Extract the [x, y] coordinate from the center of the cell holding the provided text.  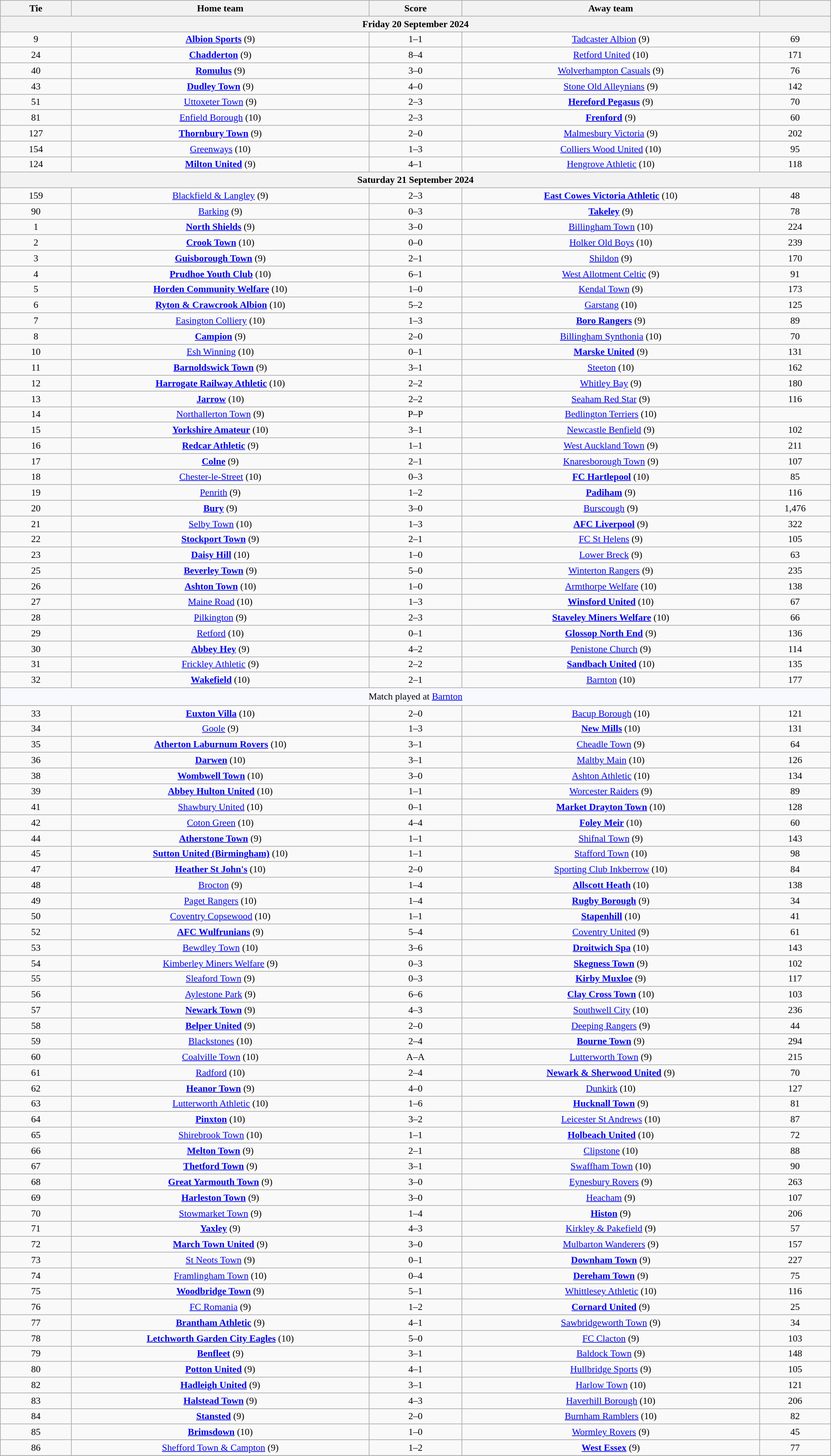
Bury (9) [220, 508]
Kendal Town (9) [611, 289]
New Mills (10) [611, 729]
Billingham Town (10) [611, 227]
Yaxley (9) [220, 1229]
235 [795, 571]
Holbeach United (10) [611, 1135]
Cheadle Town (9) [611, 745]
Haverhill Borough (10) [611, 1401]
Hereford Pegasus (9) [611, 102]
42 [36, 823]
Harlow Town (10) [611, 1385]
Lutterworth Town (9) [611, 1057]
12 [36, 383]
Burscough (9) [611, 508]
Rugby Borough (9) [611, 901]
20 [36, 508]
Radford (10) [220, 1073]
126 [795, 760]
AFC Liverpool (9) [611, 524]
0–0 [415, 243]
170 [795, 258]
91 [795, 274]
86 [36, 1448]
Sandbach United (10) [611, 664]
FC Romania (9) [220, 1307]
68 [36, 1182]
Melton Town (9) [220, 1151]
Dudley Town (9) [220, 86]
18 [36, 477]
Newcastle Benfield (9) [611, 430]
Leicester St Andrews (10) [611, 1120]
52 [36, 932]
FC Hartlepool (10) [611, 477]
Barnton (10) [611, 680]
Newark & Sherwood United (9) [611, 1073]
6–6 [415, 995]
Atherstone Town (9) [220, 839]
14 [36, 414]
Marske United (9) [611, 352]
22 [36, 539]
95 [795, 149]
54 [36, 964]
Bourne Town (9) [611, 1042]
3 [36, 258]
Bedlington Terriers (10) [611, 414]
4 [36, 274]
Hucknall Town (9) [611, 1104]
7 [36, 321]
142 [795, 86]
Shirebrook Town (10) [220, 1135]
Great Yarmouth Town (9) [220, 1182]
157 [795, 1245]
Brimsdown (10) [220, 1432]
Worcester Raiders (9) [611, 792]
Coton Green (10) [220, 823]
Stockport Town (9) [220, 539]
43 [36, 86]
Billingham Synthonia (10) [611, 336]
98 [795, 854]
A–A [415, 1057]
79 [36, 1354]
Boro Rangers (9) [611, 321]
148 [795, 1354]
Eynesbury Rovers (9) [611, 1182]
114 [795, 649]
Abbey Hey (9) [220, 649]
11 [36, 368]
Beverley Town (9) [220, 571]
Malmesbury Victoria (9) [611, 133]
Chadderton (9) [220, 55]
AFC Wulfrunians (9) [220, 932]
Armthorpe Welfare (10) [611, 586]
6–1 [415, 274]
87 [795, 1120]
38 [36, 776]
9 [36, 39]
Harrogate Railway Athletic (10) [220, 383]
Woodbridge Town (9) [220, 1292]
Bewdley Town (10) [220, 948]
1,476 [795, 508]
80 [36, 1370]
Clipstone (10) [611, 1151]
Score [415, 8]
0–4 [415, 1276]
173 [795, 289]
5 [36, 289]
Mulbarton Wanderers (9) [611, 1245]
Heacham (9) [611, 1198]
Sporting Club Inkberrow (10) [611, 870]
3–2 [415, 1120]
Steeton (10) [611, 368]
35 [36, 745]
Foley Meir (10) [611, 823]
Shawbury United (10) [220, 807]
Clay Cross Town (10) [611, 995]
215 [795, 1057]
Cornard United (9) [611, 1307]
117 [795, 979]
Wolverhampton Casuals (9) [611, 71]
135 [795, 664]
Seaham Red Star (9) [611, 399]
Lower Breck (9) [611, 555]
30 [36, 649]
St Neots Town (9) [220, 1260]
47 [36, 870]
Benfleet (9) [220, 1354]
Ashton Athletic (10) [611, 776]
Southwell City (10) [611, 1010]
Stapenhill (10) [611, 917]
Whittlesey Athletic (10) [611, 1292]
Potton United (9) [220, 1370]
Whitley Bay (9) [611, 383]
Horden Community Welfare (10) [220, 289]
Framlingham Town (10) [220, 1276]
211 [795, 446]
Halstead Town (9) [220, 1401]
56 [36, 995]
Stafford Town (10) [611, 854]
128 [795, 807]
5–1 [415, 1292]
Saturday 21 September 2024 [415, 180]
East Cowes Victoria Athletic (10) [611, 196]
177 [795, 680]
Deeping Rangers (9) [611, 1026]
40 [36, 71]
59 [36, 1042]
Sawbridgeworth Town (9) [611, 1323]
39 [36, 792]
Glossop North End (9) [611, 633]
88 [795, 1151]
50 [36, 917]
Campion (9) [220, 336]
Winterton Rangers (9) [611, 571]
Dereham Town (9) [611, 1276]
Northallerton Town (9) [220, 414]
Jarrow (10) [220, 399]
Thornbury Town (9) [220, 133]
322 [795, 524]
Barnoldswick Town (9) [220, 368]
West Allotment Celtic (9) [611, 274]
Guisborough Town (9) [220, 258]
Shildon (9) [611, 258]
8 [36, 336]
Staveley Miners Welfare (10) [611, 618]
Colne (9) [220, 461]
19 [36, 493]
Penrith (9) [220, 493]
Kirby Muxloe (9) [611, 979]
Sutton United (Birmingham) (10) [220, 854]
Daisy Hill (10) [220, 555]
Romulus (9) [220, 71]
8–4 [415, 55]
134 [795, 776]
162 [795, 368]
Euxton Villa (10) [220, 714]
Barking (9) [220, 211]
Match played at Barnton [415, 697]
28 [36, 618]
27 [36, 602]
136 [795, 633]
Baldock Town (9) [611, 1354]
Albion Sports (9) [220, 39]
Brocton (9) [220, 885]
Blackstones (10) [220, 1042]
5–2 [415, 305]
Coalville Town (10) [220, 1057]
Stansted (9) [220, 1417]
Heather St John's (10) [220, 870]
Enfield Borough (10) [220, 118]
FC St Helens (9) [611, 539]
Shefford Town & Campton (9) [220, 1448]
154 [36, 149]
Droitwich Spa (10) [611, 948]
4–4 [415, 823]
180 [795, 383]
202 [795, 133]
Chester-le-Street (10) [220, 477]
Burnham Ramblers (10) [611, 1417]
Easington Colliery (10) [220, 321]
73 [36, 1260]
Wombwell Town (10) [220, 776]
65 [36, 1135]
Bacup Borough (10) [611, 714]
Retford (10) [220, 633]
P–P [415, 414]
Stowmarket Town (9) [220, 1213]
Pinxton (10) [220, 1120]
FC Clacton (9) [611, 1338]
62 [36, 1088]
Hengrove Athletic (10) [611, 164]
Retford United (10) [611, 55]
3–6 [415, 948]
29 [36, 633]
Home team [220, 8]
North Shields (9) [220, 227]
Paget Rangers (10) [220, 901]
Penistone Church (9) [611, 649]
13 [36, 399]
21 [36, 524]
Wakefield (10) [220, 680]
Crook Town (10) [220, 243]
Brantham Athletic (9) [220, 1323]
West Essex (9) [611, 1448]
Downham Town (9) [611, 1260]
Belper United (9) [220, 1026]
Maine Road (10) [220, 602]
Winsford United (10) [611, 602]
15 [36, 430]
31 [36, 664]
1 [36, 227]
Coventry Copsewood (10) [220, 917]
83 [36, 1401]
Shifnal Town (9) [611, 839]
Market Drayton Town (10) [611, 807]
Padiham (9) [611, 493]
10 [36, 352]
Allscott Heath (10) [611, 885]
March Town United (9) [220, 1245]
Redcar Athletic (9) [220, 446]
Wormley Rovers (9) [611, 1432]
Dunkirk (10) [611, 1088]
Uttoxeter Town (9) [220, 102]
Abbey Hulton United (10) [220, 792]
Kirkley & Pakefield (9) [611, 1229]
49 [36, 901]
36 [36, 760]
5–4 [415, 932]
Friday 20 September 2024 [415, 24]
Aylestone Park (9) [220, 995]
263 [795, 1182]
17 [36, 461]
Sleaford Town (9) [220, 979]
Yorkshire Amateur (10) [220, 430]
West Auckland Town (9) [611, 446]
71 [36, 1229]
1–6 [415, 1104]
Heanor Town (9) [220, 1088]
Frickley Athletic (9) [220, 664]
Pilkington (9) [220, 618]
Maltby Main (10) [611, 760]
Harleston Town (9) [220, 1198]
125 [795, 305]
224 [795, 227]
Coventry United (9) [611, 932]
Letchworth Garden City Eagles (10) [220, 1338]
236 [795, 1010]
Kimberley Miners Welfare (9) [220, 964]
Histon (9) [611, 1213]
Newark Town (9) [220, 1010]
Milton United (9) [220, 164]
Darwen (10) [220, 760]
Away team [611, 8]
Knaresborough Town (9) [611, 461]
2 [36, 243]
227 [795, 1260]
6 [36, 305]
24 [36, 55]
Takeley (9) [611, 211]
16 [36, 446]
58 [36, 1026]
Swaffham Town (10) [611, 1167]
Garstang (10) [611, 305]
Greenways (10) [220, 149]
Blackfield & Langley (9) [220, 196]
Ryton & Crawcrook Albion (10) [220, 305]
Holker Old Boys (10) [611, 243]
Tie [36, 8]
Frenford (9) [611, 118]
Thetford Town (9) [220, 1167]
53 [36, 948]
26 [36, 586]
Prudhoe Youth Club (10) [220, 274]
Skegness Town (9) [611, 964]
159 [36, 196]
Esh Winning (10) [220, 352]
23 [36, 555]
239 [795, 243]
55 [36, 979]
51 [36, 102]
Stone Old Alleynians (9) [611, 86]
Atherton Laburnum Rovers (10) [220, 745]
Goole (9) [220, 729]
74 [36, 1276]
124 [36, 164]
Ashton Town (10) [220, 586]
Hullbridge Sports (9) [611, 1370]
33 [36, 714]
Tadcaster Albion (9) [611, 39]
Colliers Wood United (10) [611, 149]
32 [36, 680]
118 [795, 164]
Hadleigh United (9) [220, 1385]
4–2 [415, 649]
Lutterworth Athletic (10) [220, 1104]
171 [795, 55]
Selby Town (10) [220, 524]
294 [795, 1042]
